Provide the (x, y) coordinate of the cell's center where the given text is located.  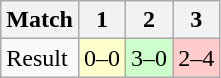
Result (40, 58)
Match (40, 20)
2–4 (196, 58)
1 (102, 20)
0–0 (102, 58)
2 (150, 20)
3–0 (150, 58)
3 (196, 20)
